Determine the [x, y] coordinate at the center of the cell enclosing the given text.  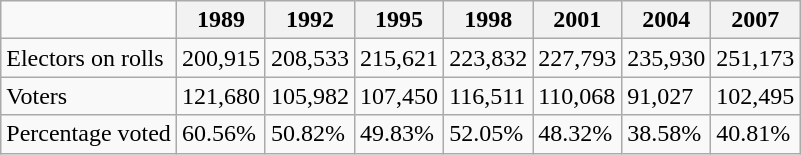
105,982 [310, 96]
116,511 [488, 96]
200,915 [220, 58]
1995 [400, 20]
1989 [220, 20]
Electors on rolls [89, 58]
49.83% [400, 134]
40.81% [756, 134]
48.32% [578, 134]
208,533 [310, 58]
2007 [756, 20]
60.56% [220, 134]
107,450 [400, 96]
2004 [666, 20]
2001 [578, 20]
1998 [488, 20]
121,680 [220, 96]
1992 [310, 20]
50.82% [310, 134]
Voters [89, 96]
52.05% [488, 134]
Percentage voted [89, 134]
110,068 [578, 96]
223,832 [488, 58]
251,173 [756, 58]
215,621 [400, 58]
227,793 [578, 58]
38.58% [666, 134]
235,930 [666, 58]
91,027 [666, 96]
102,495 [756, 96]
